Scan for the cell matching the given text and deliver its (X, Y) coordinate at center. 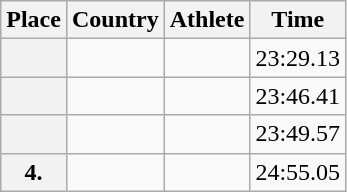
23:46.41 (298, 96)
Place (34, 20)
Time (298, 20)
23:29.13 (298, 58)
24:55.05 (298, 172)
Country (115, 20)
23:49.57 (298, 134)
4. (34, 172)
Athlete (207, 20)
